Identify which cell holds the provided text, then report its [x, y] central coordinate. 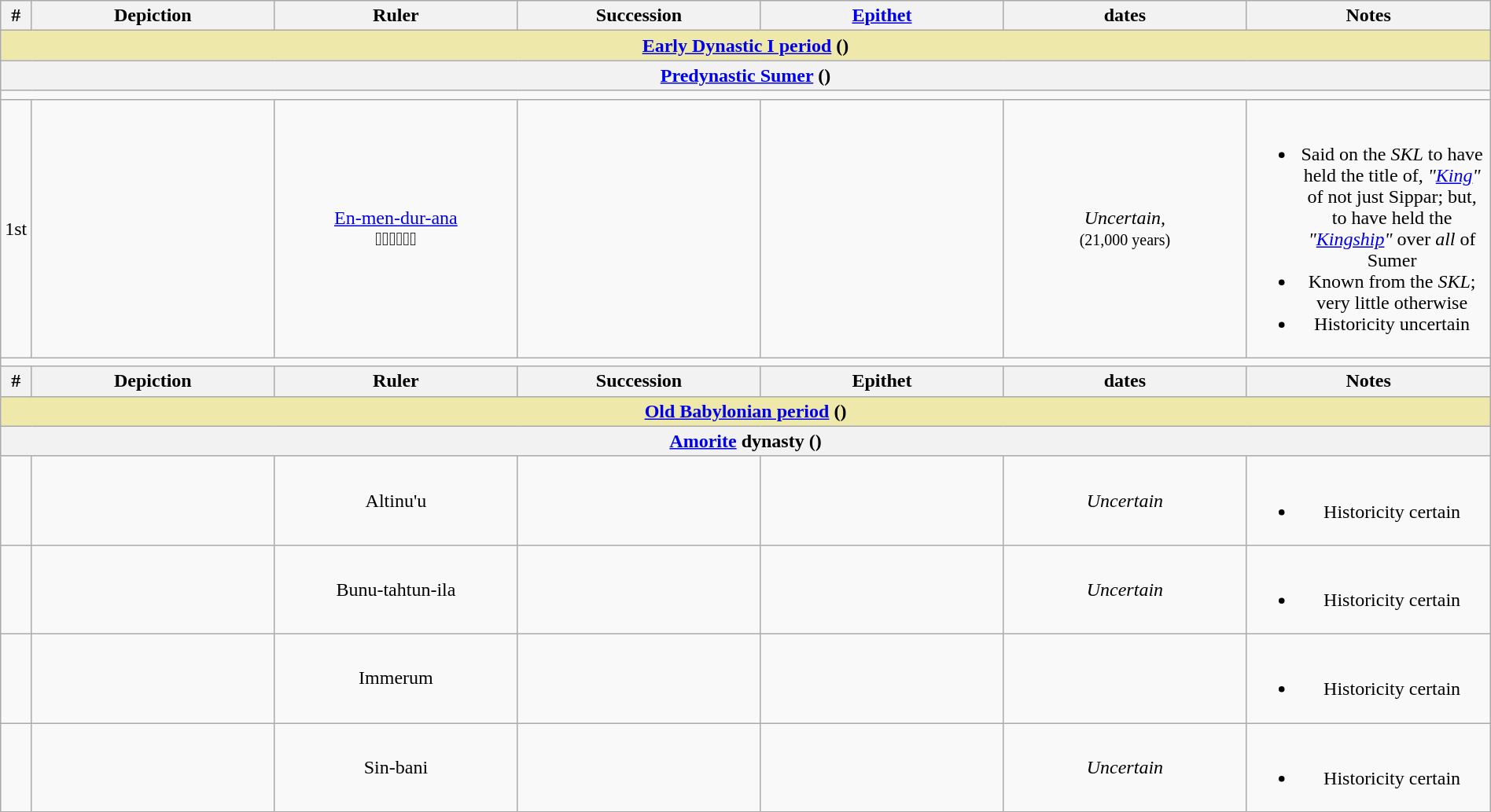
Immerum [396, 678]
1st [16, 228]
Bunu-tahtun-ila [396, 590]
En-men-dur-ana𒂗𒉺𒇻𒍣𒀭𒈾 [396, 228]
Uncertain, (21,000 years) [1125, 228]
Altinu'u [396, 500]
Predynastic Sumer () [745, 75]
Old Babylonian period () [745, 411]
Sin-bani [396, 767]
Amorite dynasty () [745, 441]
Early Dynastic I period () [745, 46]
